Provide the [X, Y] coordinate of the cell's center where the given text is located.  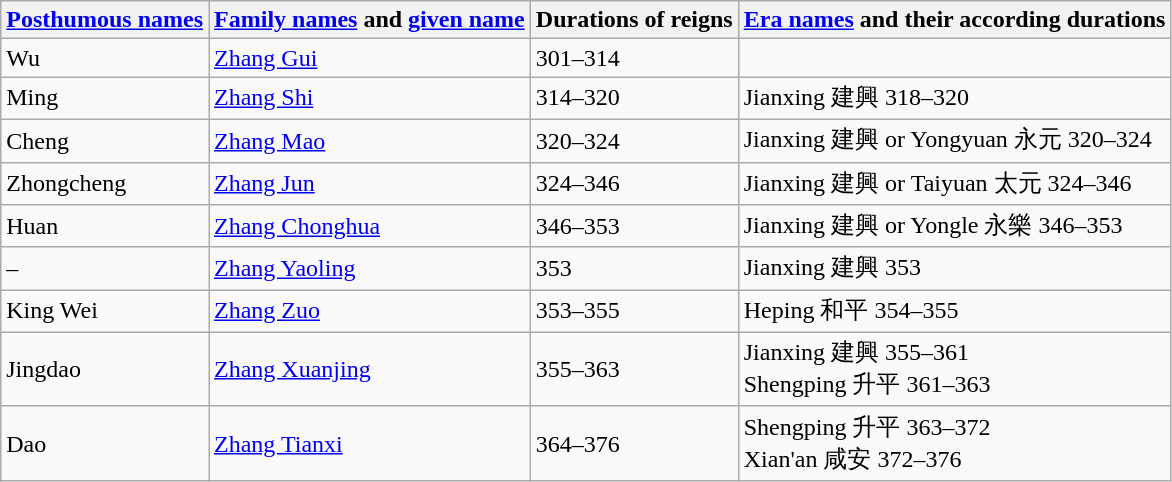
Durations of reigns [634, 20]
346–353 [634, 226]
Wu [105, 58]
Zhang Tianxi [370, 443]
Zhang Zuo [370, 312]
324–346 [634, 184]
364–376 [634, 443]
Cheng [105, 140]
Zhang Mao [370, 140]
353 [634, 268]
Jingdao [105, 369]
Jianxing 建興 or Taiyuan 太元 324–346 [954, 184]
Zhang Jun [370, 184]
Ming [105, 98]
Huan [105, 226]
Jianxing 建興 355–361Shengping 升平 361–363 [954, 369]
Zhang Chonghua [370, 226]
Dao [105, 443]
355–363 [634, 369]
Zhang Xuanjing [370, 369]
Posthumous names [105, 20]
Family names and given name [370, 20]
Jianxing 建興 or Yongle 永樂 346–353 [954, 226]
Zhang Yaoling [370, 268]
353–355 [634, 312]
Zhongcheng [105, 184]
314–320 [634, 98]
301–314 [634, 58]
Heping 和平 354–355 [954, 312]
320–324 [634, 140]
Jianxing 建興 353 [954, 268]
Shengping 升平 363–372Xian'an 咸安 372–376 [954, 443]
Zhang Gui [370, 58]
King Wei [105, 312]
– [105, 268]
Era names and their according durations [954, 20]
Jianxing 建興 or Yongyuan 永元 320–324 [954, 140]
Zhang Shi [370, 98]
Jianxing 建興 318–320 [954, 98]
